Return (X, Y) of the center of cell containing provided text 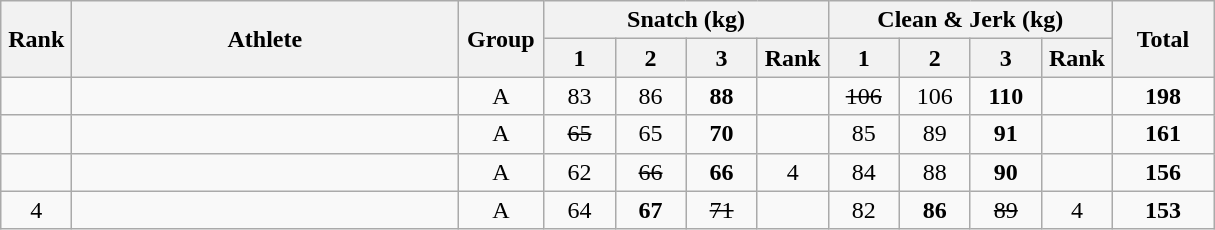
161 (1162, 134)
71 (722, 210)
Athlete (265, 39)
70 (722, 134)
85 (864, 134)
90 (1006, 172)
82 (864, 210)
62 (580, 172)
Snatch (kg) (686, 20)
Clean & Jerk (kg) (970, 20)
84 (864, 172)
Total (1162, 39)
Group (501, 39)
110 (1006, 96)
91 (1006, 134)
67 (650, 210)
156 (1162, 172)
198 (1162, 96)
153 (1162, 210)
83 (580, 96)
64 (580, 210)
